Scan for the cell matching the given text and deliver its (x, y) coordinate at center. 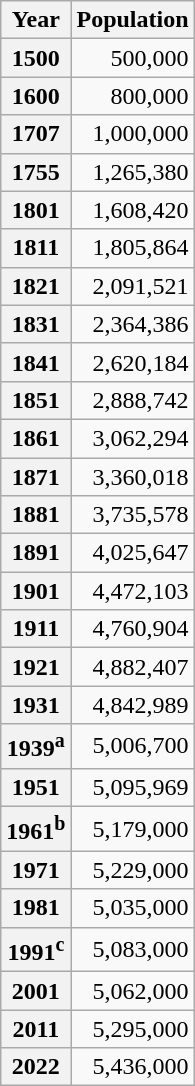
5,035,000 (132, 908)
4,760,904 (132, 629)
Population (132, 20)
5,083,000 (132, 950)
1881 (36, 515)
4,882,407 (132, 667)
1,265,380 (132, 172)
2,091,521 (132, 286)
5,006,700 (132, 746)
5,179,000 (132, 830)
1600 (36, 96)
1931 (36, 705)
1901 (36, 591)
2,620,184 (132, 362)
3,360,018 (132, 477)
4,842,989 (132, 705)
5,062,000 (132, 991)
1801 (36, 210)
1871 (36, 477)
3,062,294 (132, 438)
1921 (36, 667)
5,295,000 (132, 1029)
5,436,000 (132, 1067)
Year (36, 20)
2022 (36, 1067)
1,000,000 (132, 134)
1841 (36, 362)
800,000 (132, 96)
2001 (36, 991)
1811 (36, 248)
3,735,578 (132, 515)
4,025,647 (132, 553)
2,364,386 (132, 324)
1861 (36, 438)
1951 (36, 787)
1851 (36, 400)
1821 (36, 286)
1961b (36, 830)
1981 (36, 908)
2011 (36, 1029)
1755 (36, 172)
1500 (36, 58)
5,095,969 (132, 787)
1831 (36, 324)
1911 (36, 629)
1971 (36, 870)
4,472,103 (132, 591)
5,229,000 (132, 870)
1,608,420 (132, 210)
1707 (36, 134)
1939a (36, 746)
1891 (36, 553)
2,888,742 (132, 400)
500,000 (132, 58)
1,805,864 (132, 248)
1991c (36, 950)
